Find where the given text appears and provide that cell's center as (X, Y) coordinate. 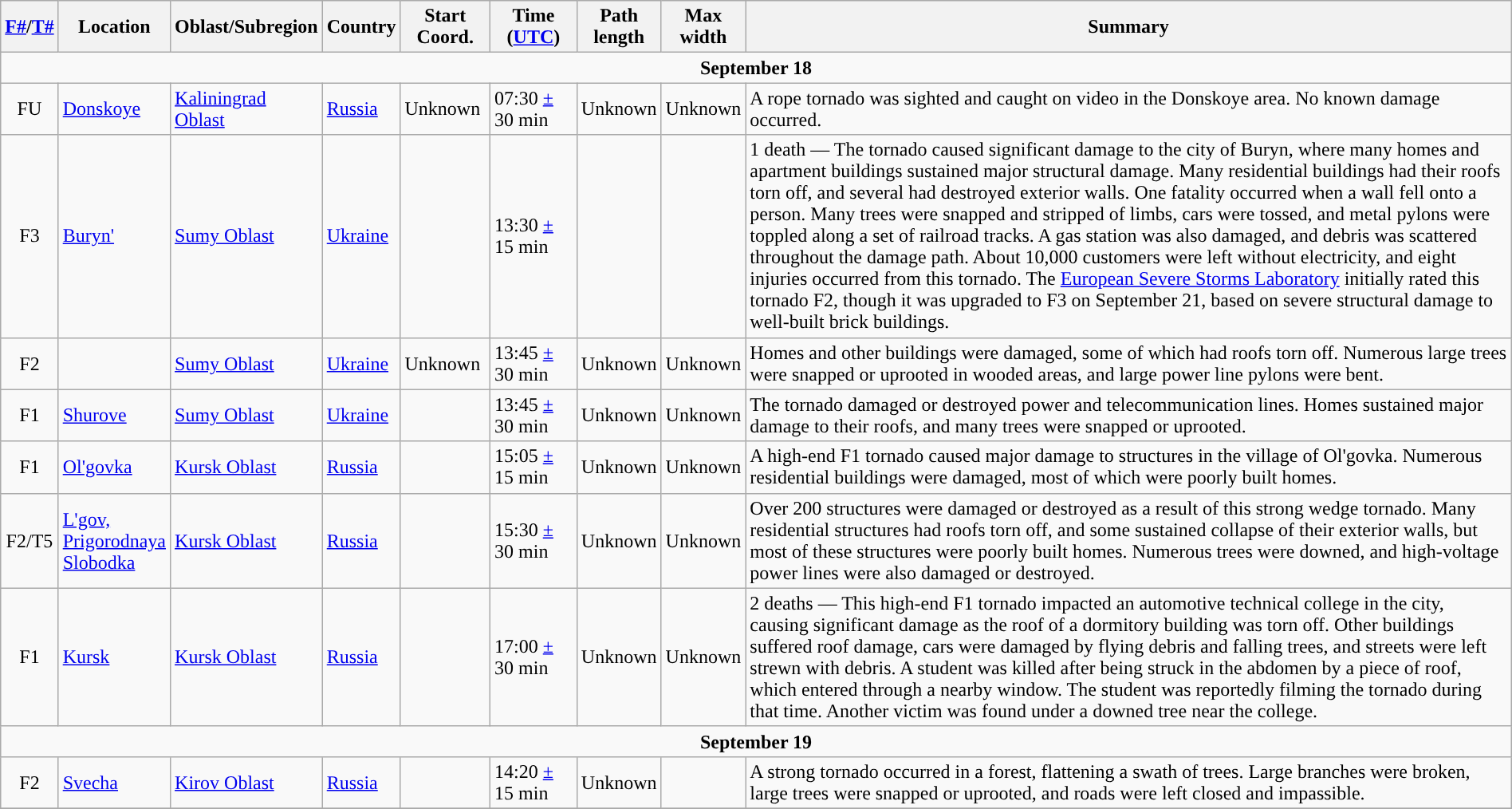
F#/T# (30, 27)
Svecha (114, 782)
17:00 ± 30 min (534, 657)
Oblast/Subregion (247, 27)
F2/T5 (30, 541)
L'gov, Prigorodnaya Slobodka (114, 541)
13:30 ± 15 min (534, 236)
Kaliningrad Oblast (247, 109)
Country (361, 27)
FU (30, 109)
Ol'govka (114, 468)
Shurovе (114, 415)
A rope tornado was sighted and caught on video in the Donskoye area. No known damage occurred. (1128, 109)
Path length (619, 27)
September 18 (756, 68)
15:05 ± 15 min (534, 468)
Location (114, 27)
Kursk (114, 657)
Start Coord. (445, 27)
Time (UTC) (534, 27)
Kirov Oblast (247, 782)
14:20 ± 15 min (534, 782)
Donskoye (114, 109)
Buryn' (114, 236)
F3 (30, 236)
15:30 ± 30 min (534, 541)
Max width (703, 27)
Summary (1128, 27)
September 19 (756, 741)
07:30 ± 30 min (534, 109)
